Identify which cell holds the provided text, then report its [x, y] central coordinate. 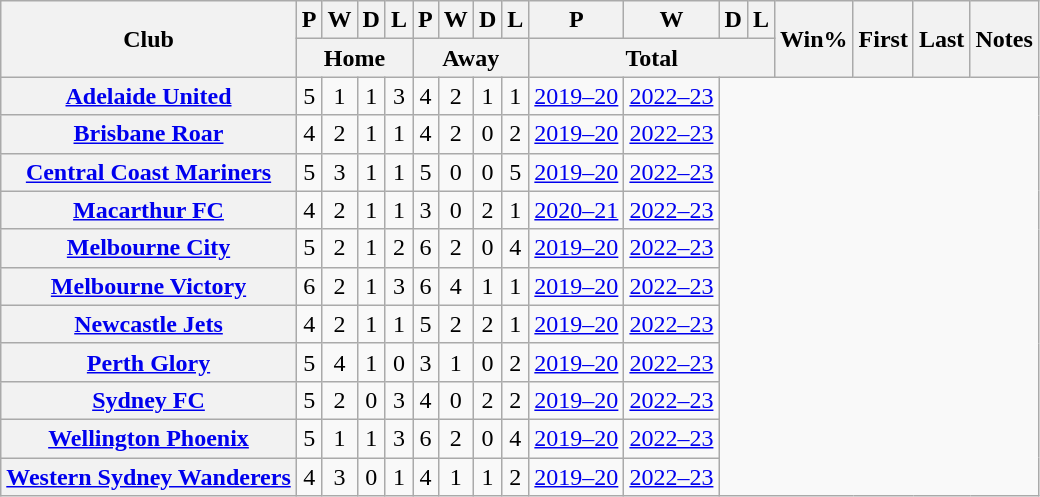
First [883, 39]
Total [652, 58]
Melbourne Victory [149, 286]
Brisbane Roar [149, 134]
Central Coast Mariners [149, 172]
Last [941, 39]
Wellington Phoenix [149, 438]
Newcastle Jets [149, 324]
Perth Glory [149, 362]
Adelaide United [149, 96]
Home [354, 58]
Western Sydney Wanderers [149, 477]
Away [471, 58]
Win% [814, 39]
Club [149, 39]
Melbourne City [149, 248]
2020–21 [576, 210]
Macarthur FC [149, 210]
Notes [1004, 39]
Sydney FC [149, 400]
